Identify which cell holds the provided text, then report its (x, y) central coordinate. 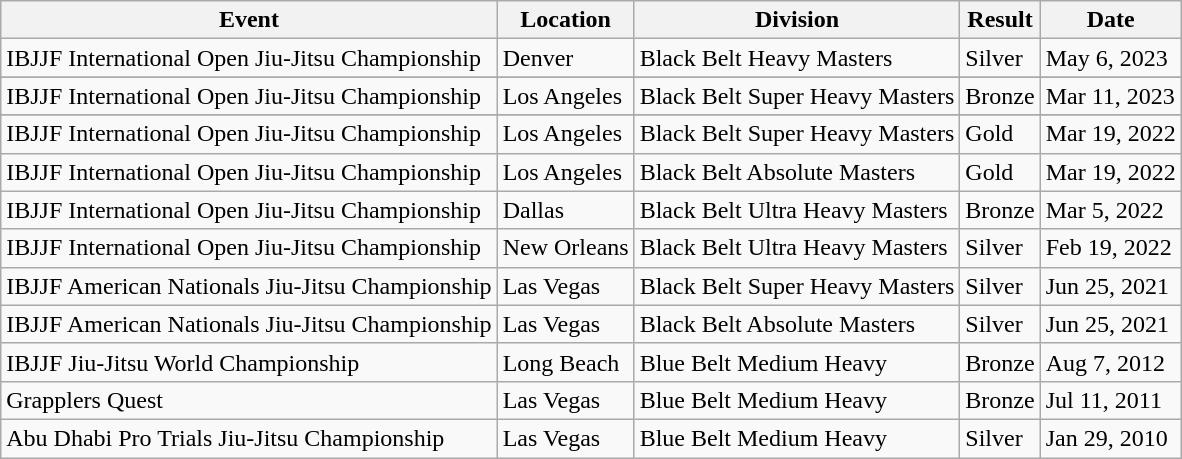
Event (249, 20)
Result (1000, 20)
Jul 11, 2011 (1110, 400)
Aug 7, 2012 (1110, 362)
Mar 11, 2023 (1110, 96)
Location (566, 20)
Abu Dhabi Pro Trials Jiu-Jitsu Championship (249, 438)
Black Belt Heavy Masters (797, 58)
Long Beach (566, 362)
Grapplers Quest (249, 400)
Division (797, 20)
New Orleans (566, 248)
Date (1110, 20)
Jan 29, 2010 (1110, 438)
Dallas (566, 210)
Feb 19, 2022 (1110, 248)
Denver (566, 58)
Mar 5, 2022 (1110, 210)
IBJJF Jiu-Jitsu World Championship (249, 362)
May 6, 2023 (1110, 58)
